Detect which cell encompasses the target text, then output its (X, Y) center coordinate. 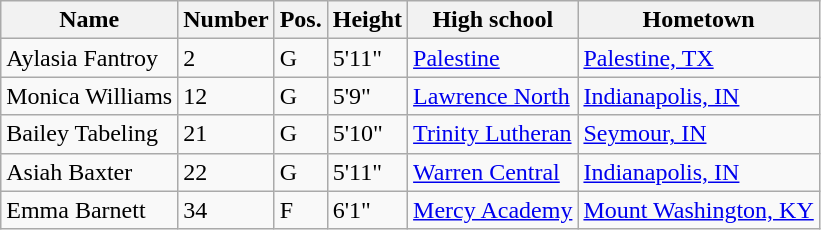
Seymour, IN (698, 134)
Asiah Baxter (90, 172)
High school (493, 20)
Number (226, 20)
Bailey Tabeling (90, 134)
Trinity Lutheran (493, 134)
Warren Central (493, 172)
22 (226, 172)
Mount Washington, KY (698, 210)
34 (226, 210)
12 (226, 96)
Height (367, 20)
5'9" (367, 96)
Mercy Academy (493, 210)
5'10" (367, 134)
2 (226, 58)
21 (226, 134)
Aylasia Fantroy (90, 58)
Palestine (493, 58)
Emma Barnett (90, 210)
6'1" (367, 210)
Name (90, 20)
Lawrence North (493, 96)
Monica Williams (90, 96)
Pos. (300, 20)
F (300, 210)
Hometown (698, 20)
Palestine, TX (698, 58)
